Capture the cell that displays the provided text and extract its (x, y) central coordinate. 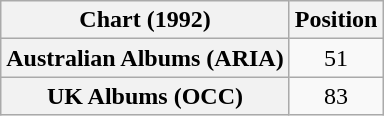
83 (336, 96)
Australian Albums (ARIA) (145, 58)
Position (336, 20)
UK Albums (OCC) (145, 96)
51 (336, 58)
Chart (1992) (145, 20)
